Scan for the cell matching the given text and deliver its (x, y) coordinate at center. 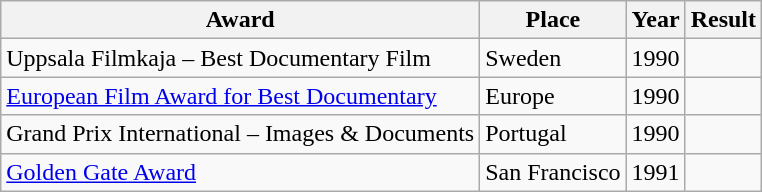
European Film Award for Best Documentary (240, 96)
Grand Prix International – Images & Documents (240, 134)
Place (553, 20)
1991 (656, 172)
Award (240, 20)
Golden Gate Award (240, 172)
San Francisco (553, 172)
Year (656, 20)
Europe (553, 96)
Result (723, 20)
Portugal (553, 134)
Sweden (553, 58)
Uppsala Filmkaja – Best Documentary Film (240, 58)
